Determine the (x, y) coordinate at the center of the cell enclosing the given text.  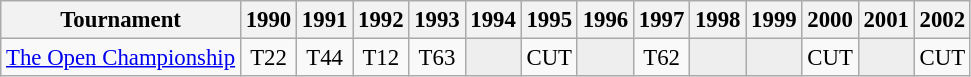
The Open Championship (121, 58)
2000 (830, 20)
1998 (718, 20)
1991 (325, 20)
T44 (325, 58)
T62 (661, 58)
2001 (886, 20)
T22 (268, 58)
1993 (437, 20)
1995 (549, 20)
T63 (437, 58)
1997 (661, 20)
1996 (605, 20)
Tournament (121, 20)
2002 (942, 20)
T12 (381, 58)
1990 (268, 20)
1994 (493, 20)
1992 (381, 20)
1999 (774, 20)
